Output the (X, Y) coordinate of the center of the cell containing the given text.  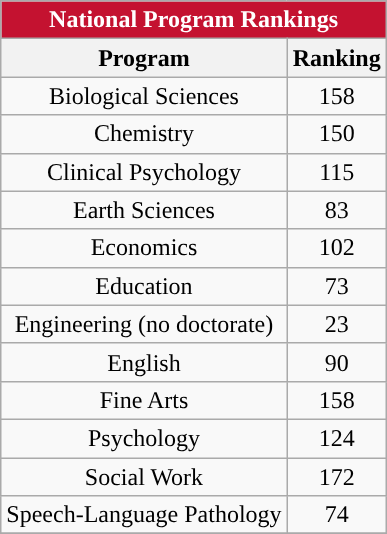
Speech-Language Pathology (144, 515)
23 (336, 324)
Program (144, 58)
Social Work (144, 477)
172 (336, 477)
Ranking (336, 58)
National Program Rankings (194, 20)
102 (336, 248)
Earth Sciences (144, 210)
Biological Sciences (144, 96)
150 (336, 134)
115 (336, 172)
83 (336, 210)
English (144, 362)
Psychology (144, 438)
Clinical Psychology (144, 172)
124 (336, 438)
Engineering (no doctorate) (144, 324)
90 (336, 362)
Chemistry (144, 134)
74 (336, 515)
73 (336, 286)
Fine Arts (144, 400)
Economics (144, 248)
Education (144, 286)
